Identify which cell holds the provided text, then report its [X, Y] central coordinate. 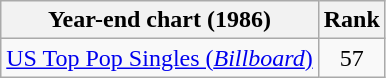
Rank [352, 20]
Year-end chart (1986) [160, 20]
US Top Pop Singles (Billboard) [160, 58]
57 [352, 58]
